Search for the cell housing the specified text and yield its (X, Y) center coordinate. 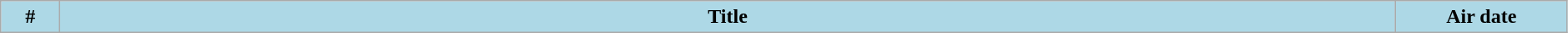
# (30, 17)
Title (728, 17)
Air date (1481, 17)
